Determine the (X, Y) coordinate at the center of the cell enclosing the given text.  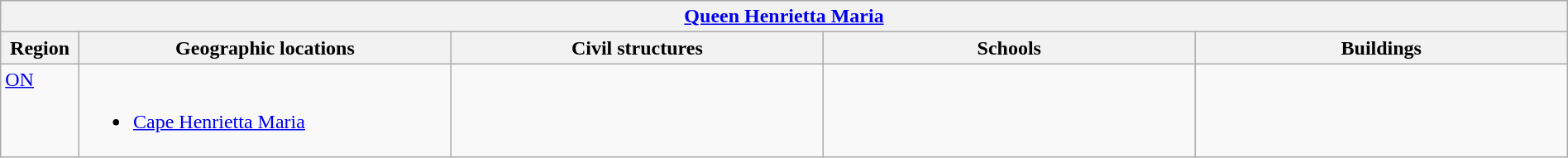
Queen Henrietta Maria (784, 17)
Schools (1009, 48)
Cape Henrietta Maria (265, 111)
Buildings (1381, 48)
Geographic locations (265, 48)
Civil structures (637, 48)
Region (40, 48)
ON (40, 111)
